From the cell containing the given text, extract its center point as (x, y) coordinate. 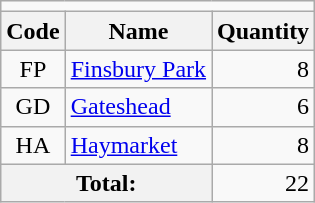
Name (138, 31)
Gateshead (138, 107)
Total: (106, 183)
Haymarket (138, 145)
6 (264, 107)
GD (33, 107)
Finsbury Park (138, 69)
FP (33, 69)
HA (33, 145)
22 (264, 183)
Code (33, 31)
Quantity (264, 31)
